Pinpoint the cell where the given text exists, returning its [x, y] midpoint coordinate. 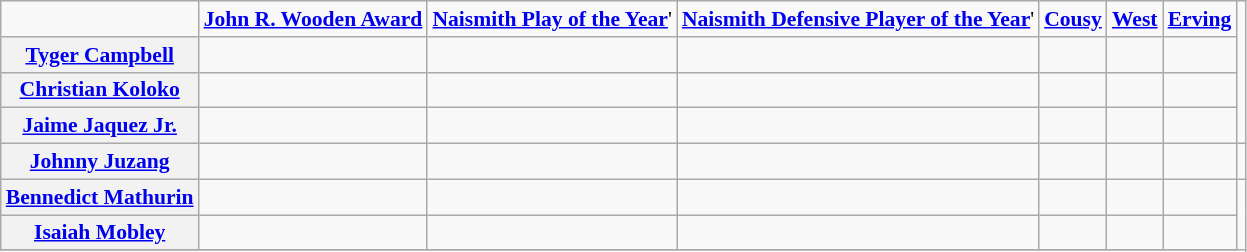
Naismith Play of the Year' [552, 19]
Erving [1200, 19]
Christian Koloko [100, 90]
Jaime Jaquez Jr. [100, 126]
Johnny Juzang [100, 162]
West [1135, 19]
John R. Wooden Award [314, 19]
Bennedict Mathurin [100, 197]
Isaiah Mobley [100, 233]
Cousy [1073, 19]
Naismith Defensive Player of the Year' [858, 19]
Tyger Campbell [100, 55]
